Locate the cell with the specified text and output its (X, Y) center coordinate. 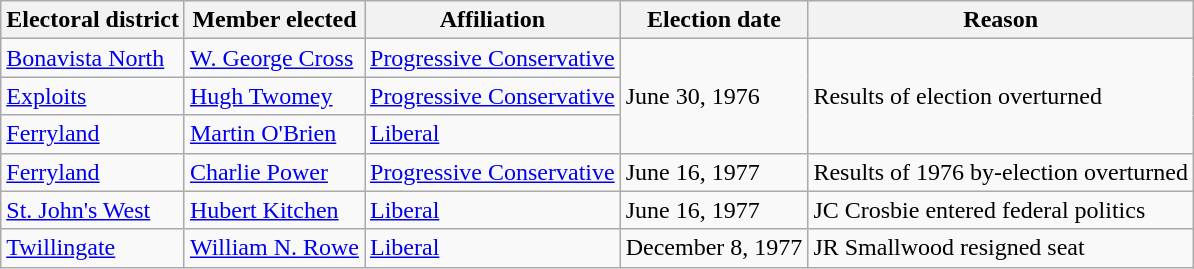
W. George Cross (274, 58)
Member elected (274, 20)
Martin O'Brien (274, 134)
Hubert Kitchen (274, 210)
June 30, 1976 (714, 96)
William N. Rowe (274, 248)
Exploits (93, 96)
Affiliation (492, 20)
JR Smallwood resigned seat (1001, 248)
Results of election overturned (1001, 96)
December 8, 1977 (714, 248)
St. John's West (93, 210)
JC Crosbie entered federal politics (1001, 210)
Hugh Twomey (274, 96)
Charlie Power (274, 172)
Reason (1001, 20)
Twillingate (93, 248)
Election date (714, 20)
Electoral district (93, 20)
Bonavista North (93, 58)
Results of 1976 by-election overturned (1001, 172)
